Provide the [X, Y] coordinate of the cell's center where the given text is located.  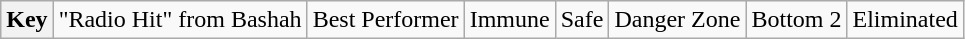
Danger Zone [678, 20]
Eliminated [905, 20]
Key [27, 20]
Bottom 2 [796, 20]
Immune [510, 20]
Best Performer [386, 20]
Safe [582, 20]
"Radio Hit" from Bashah [180, 20]
